Detect which cell encompasses the target text, then output its (x, y) center coordinate. 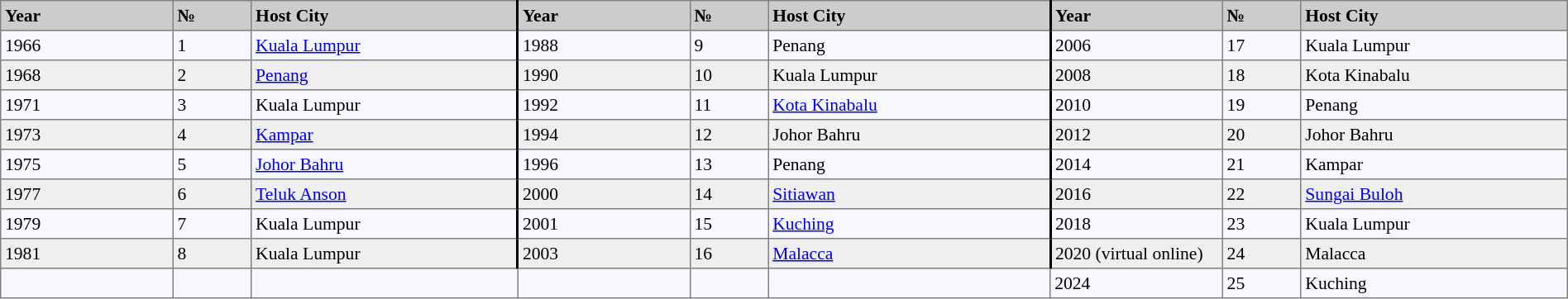
2008 (1136, 75)
1994 (604, 135)
2001 (604, 224)
1973 (87, 135)
2012 (1136, 135)
24 (1262, 254)
Sungai Buloh (1434, 194)
2018 (1136, 224)
19 (1262, 105)
2014 (1136, 164)
1996 (604, 164)
2 (212, 75)
2024 (1136, 283)
6 (212, 194)
2016 (1136, 194)
1971 (87, 105)
4 (212, 135)
Sitiawan (910, 194)
11 (729, 105)
1988 (604, 45)
2010 (1136, 105)
3 (212, 105)
18 (1262, 75)
Teluk Anson (385, 194)
13 (729, 164)
16 (729, 254)
1977 (87, 194)
10 (729, 75)
9 (729, 45)
5 (212, 164)
1968 (87, 75)
23 (1262, 224)
2006 (1136, 45)
1990 (604, 75)
14 (729, 194)
1979 (87, 224)
1975 (87, 164)
8 (212, 254)
25 (1262, 283)
21 (1262, 164)
1 (212, 45)
17 (1262, 45)
1981 (87, 254)
20 (1262, 135)
15 (729, 224)
2003 (604, 254)
1966 (87, 45)
7 (212, 224)
12 (729, 135)
2020 (virtual online) (1136, 254)
1992 (604, 105)
22 (1262, 194)
2000 (604, 194)
